Scan for the cell matching the given text and deliver its [x, y] coordinate at center. 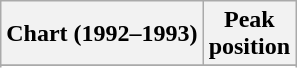
Peakposition [249, 34]
Chart (1992–1993) [102, 34]
